From the cell containing the given text, extract its center point as [x, y] coordinate. 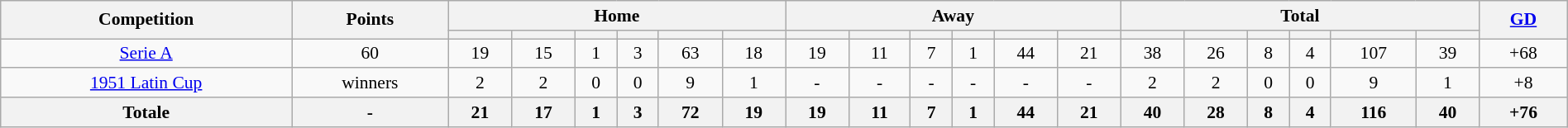
Serie A [146, 53]
+76 [1523, 112]
+8 [1523, 83]
1951 Latin Cup [146, 83]
Competition [146, 20]
38 [1153, 53]
Total [1300, 16]
Away [954, 16]
116 [1373, 112]
39 [1447, 53]
winners [370, 83]
60 [370, 53]
Home [617, 16]
72 [690, 112]
63 [690, 53]
GD [1523, 20]
28 [1216, 112]
26 [1216, 53]
15 [544, 53]
Points [370, 20]
17 [544, 112]
Totale [146, 112]
+68 [1523, 53]
107 [1373, 53]
18 [754, 53]
